For the text-containing cell, return its midpoint in (x, y) coordinate format. 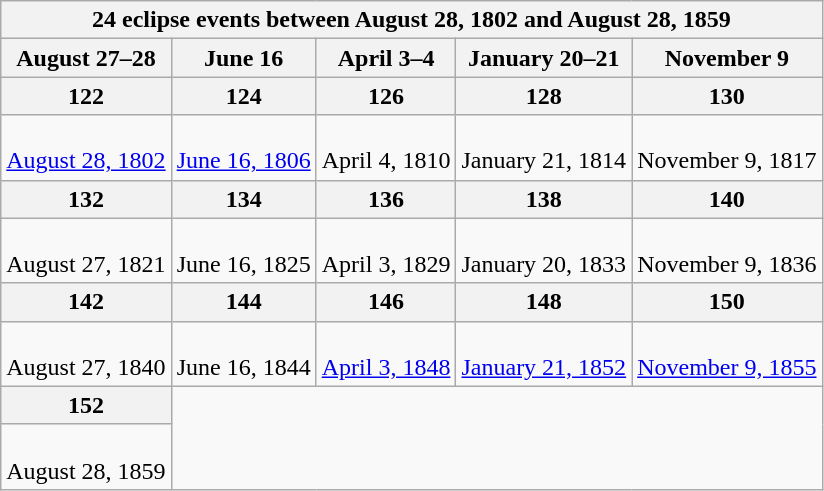
136 (386, 199)
148 (544, 302)
126 (386, 96)
June 16, 1844 (244, 354)
24 eclipse events between August 28, 1802 and August 28, 1859 (412, 20)
140 (727, 199)
122 (86, 96)
124 (244, 96)
130 (727, 96)
August 27–28 (86, 58)
August 28, 1859 (86, 456)
138 (544, 199)
142 (86, 302)
April 3, 1829 (386, 250)
November 9, 1836 (727, 250)
150 (727, 302)
June 16, 1806 (244, 148)
January 21, 1814 (544, 148)
152 (86, 405)
November 9, 1817 (727, 148)
January 20–21 (544, 58)
November 9 (727, 58)
April 4, 1810 (386, 148)
134 (244, 199)
132 (86, 199)
April 3–4 (386, 58)
June 16, 1825 (244, 250)
144 (244, 302)
November 9, 1855 (727, 354)
June 16 (244, 58)
August 27, 1840 (86, 354)
January 21, 1852 (544, 354)
April 3, 1848 (386, 354)
January 20, 1833 (544, 250)
August 27, 1821 (86, 250)
146 (386, 302)
August 28, 1802 (86, 148)
128 (544, 96)
